Find where the given text appears and provide that cell's center as [X, Y] coordinate. 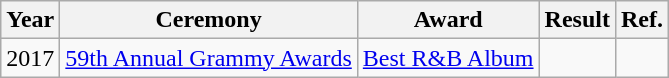
59th Annual Grammy Awards [208, 58]
2017 [30, 58]
Best R&B Album [448, 58]
Year [30, 20]
Award [448, 20]
Ceremony [208, 20]
Result [577, 20]
Ref. [642, 20]
